Search for the cell housing the specified text and yield its (X, Y) center coordinate. 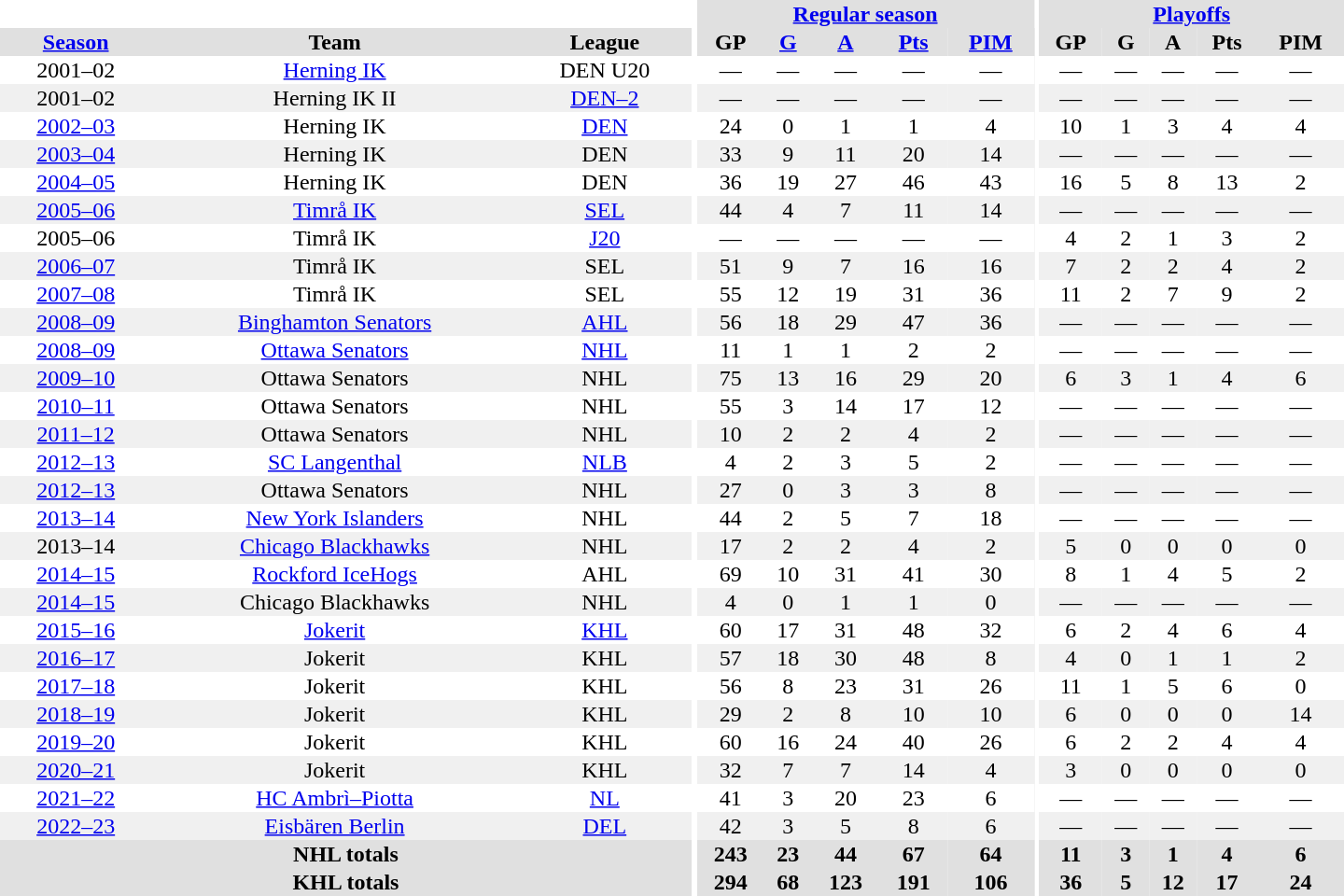
DEN–2 (605, 98)
191 (913, 882)
47 (913, 322)
Regular season (864, 14)
2017–18 (76, 686)
46 (913, 182)
New York Islanders (334, 518)
42 (730, 826)
43 (991, 182)
67 (913, 854)
2015–16 (76, 630)
2002–03 (76, 126)
243 (730, 854)
League (605, 42)
2007–08 (76, 294)
Eisbären Berlin (334, 826)
123 (846, 882)
2011–12 (76, 434)
40 (913, 742)
2009–10 (76, 378)
51 (730, 266)
2003–04 (76, 154)
106 (991, 882)
2019–20 (76, 742)
2018–19 (76, 714)
HC Ambrì–Piotta (334, 798)
2016–17 (76, 658)
SC Langenthal (334, 462)
2021–22 (76, 798)
33 (730, 154)
2006–07 (76, 266)
294 (730, 882)
2004–05 (76, 182)
2020–21 (76, 770)
Binghamton Senators (334, 322)
68 (788, 882)
64 (991, 854)
DEL (605, 826)
KHL totals (345, 882)
Rockford IceHogs (334, 574)
NLB (605, 462)
75 (730, 378)
Herning IK II (334, 98)
2022–23 (76, 826)
NHL totals (345, 854)
2010–11 (76, 406)
Playoffs (1191, 14)
Team (334, 42)
57 (730, 658)
DEN U20 (605, 70)
NL (605, 798)
69 (730, 574)
J20 (605, 238)
Season (76, 42)
